Return the (x, y) coordinate for the center point of the cell that contains the specified text.  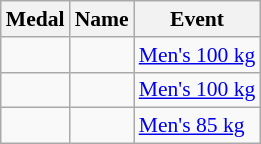
Event (198, 19)
Name (102, 19)
Medal (36, 19)
Men's 85 kg (198, 126)
